Identify which cell holds the provided text, then report its (x, y) central coordinate. 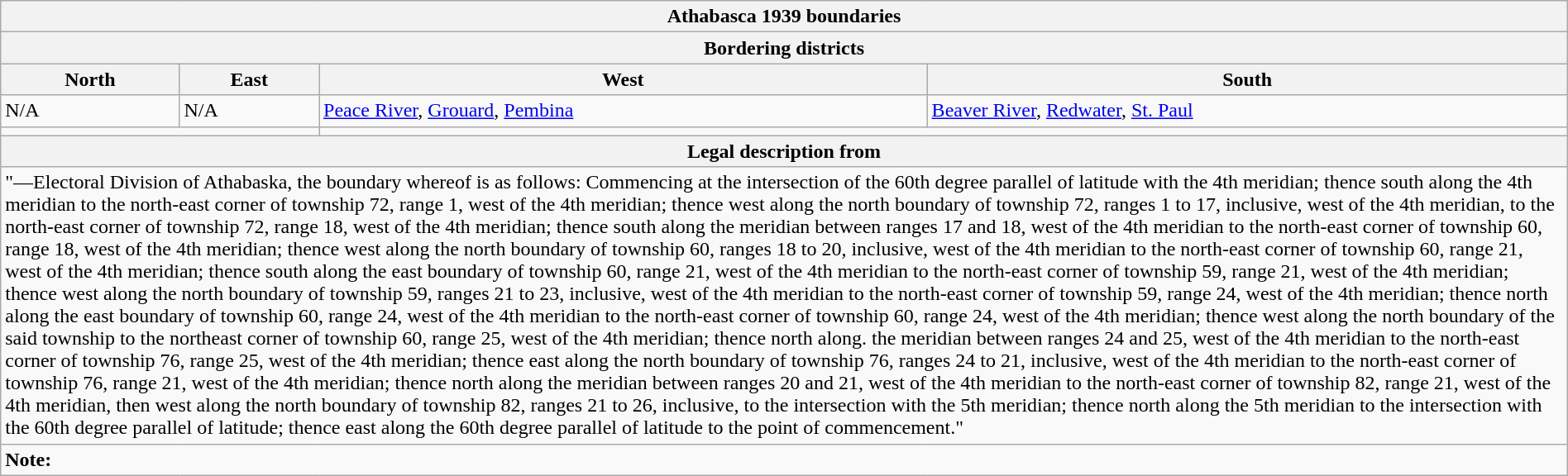
Legal description from (784, 151)
Beaver River, Redwater, St. Paul (1247, 111)
West (624, 79)
Bordering districts (784, 48)
South (1247, 79)
Athabasca 1939 boundaries (784, 17)
Note: (784, 459)
North (90, 79)
Peace River, Grouard, Pembina (624, 111)
East (249, 79)
